Find where the given text appears and provide that cell's center as (x, y) coordinate. 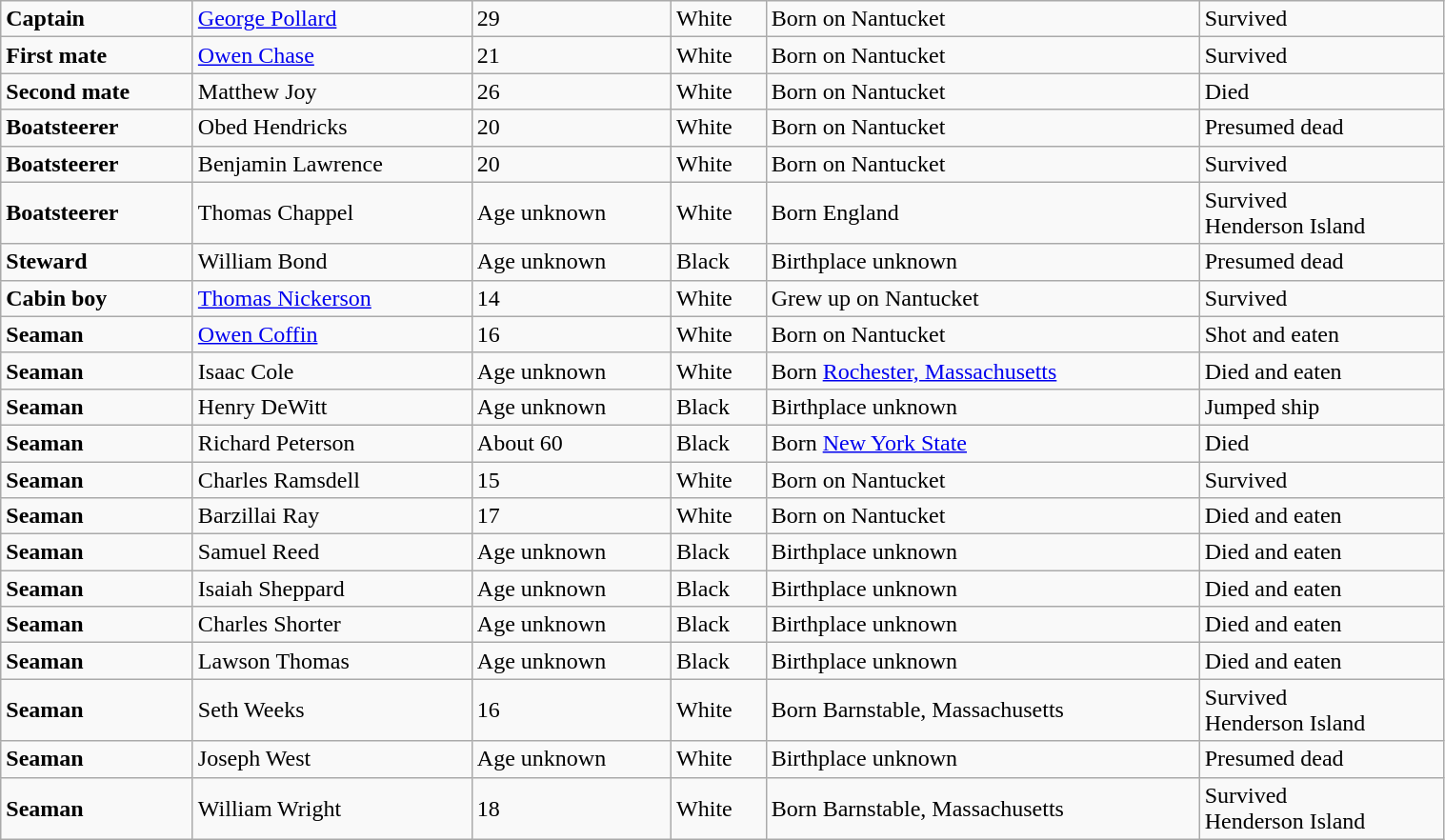
Shot and eaten (1322, 334)
Benjamin Lawrence (331, 164)
Born Rochester, Massachusetts (983, 370)
Samuel Reed (331, 552)
Owen Chase (331, 55)
Lawson Thomas (331, 661)
William Bond (331, 262)
Jumped ship (1322, 407)
17 (572, 516)
About 60 (572, 443)
Cabin boy (97, 298)
Henry DeWitt (331, 407)
Charles Ramsdell (331, 479)
Joseph West (331, 759)
Matthew Joy (331, 91)
18 (572, 808)
Barzillai Ray (331, 516)
Steward (97, 262)
Thomas Chappel (331, 213)
Obed Hendricks (331, 128)
Isaac Cole (331, 370)
First mate (97, 55)
15 (572, 479)
Second mate (97, 91)
Seth Weeks (331, 710)
William Wright (331, 808)
21 (572, 55)
Isaiah Sheppard (331, 589)
Born England (983, 213)
Thomas Nickerson (331, 298)
14 (572, 298)
29 (572, 19)
Charles Shorter (331, 625)
Owen Coffin (331, 334)
Richard Peterson (331, 443)
Captain (97, 19)
George Pollard (331, 19)
Grew up on Nantucket (983, 298)
Born New York State (983, 443)
26 (572, 91)
